Output the (x, y) coordinate of the center of the cell containing the given text.  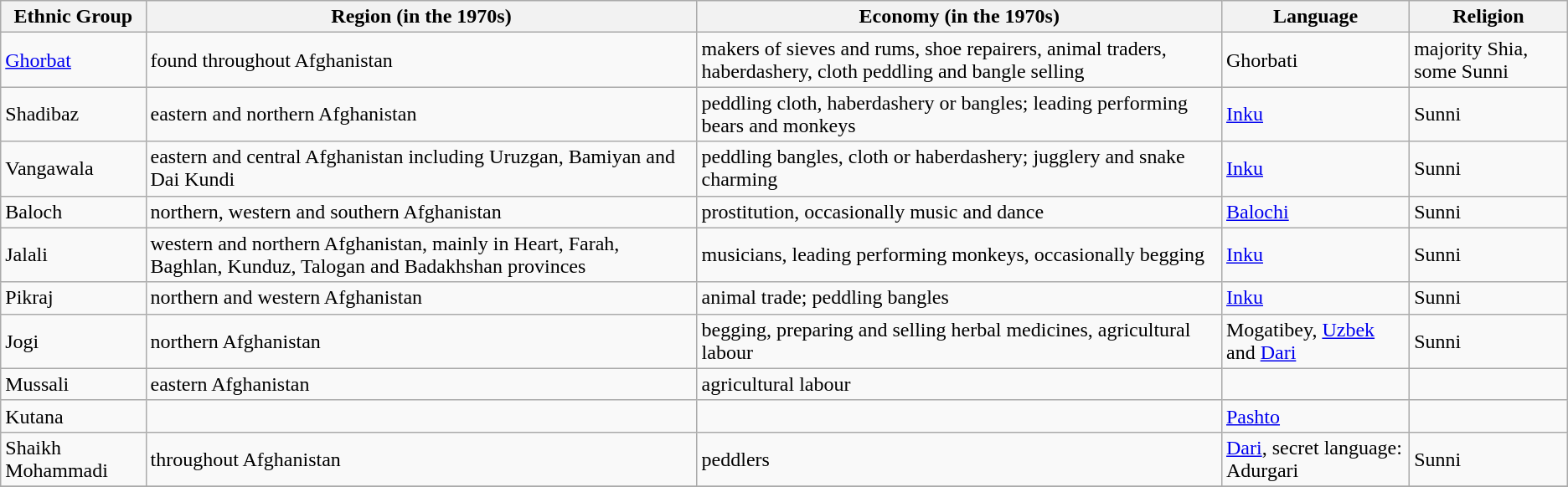
Religion (1489, 17)
Language (1315, 17)
northern and western Afghanistan (421, 298)
eastern and central Afghanistan including Uruzgan, Bamiyan and Dai Kundi (421, 169)
Baloch (74, 212)
Ghorbati (1315, 60)
Shaikh Mohammadi (74, 459)
Jalali (74, 254)
musicians, leading performing monkeys, occasionally begging (959, 254)
makers of sieves and rums, shoe repairers, animal traders, haberdashery, cloth peddling and bangle selling (959, 60)
Ethnic Group (74, 17)
Vangawala (74, 169)
western and northern Afghanistan, mainly in Heart, Farah, Baghlan, Kunduz, Talogan and Badakhshan provinces (421, 254)
Mogatibey, Uzbek and Dari (1315, 341)
eastern Afghanistan (421, 384)
peddling bangles, cloth or haberdashery; jugglery and snake charming (959, 169)
agricultural labour (959, 384)
northern Afghanistan (421, 341)
Economy (in the 1970s) (959, 17)
Region (in the 1970s) (421, 17)
Pashto (1315, 416)
northern, western and southern Afghanistan (421, 212)
Shadibaz (74, 114)
Balochi (1315, 212)
begging, preparing and selling herbal medicines, agricultural labour (959, 341)
Pikraj (74, 298)
Jogi (74, 341)
peddlers (959, 459)
found throughout Afghanistan (421, 60)
throughout Afghanistan (421, 459)
Kutana (74, 416)
Ghorbat (74, 60)
prostitution, occasionally music and dance (959, 212)
peddling cloth, haberdashery or bangles; leading performing bears and monkeys (959, 114)
majority Shia, some Sunni (1489, 60)
Mussali (74, 384)
Dari, secret language: Adurgari (1315, 459)
eastern and northern Afghanistan (421, 114)
animal trade; peddling bangles (959, 298)
